Search for the cell housing the specified text and yield its [X, Y] center coordinate. 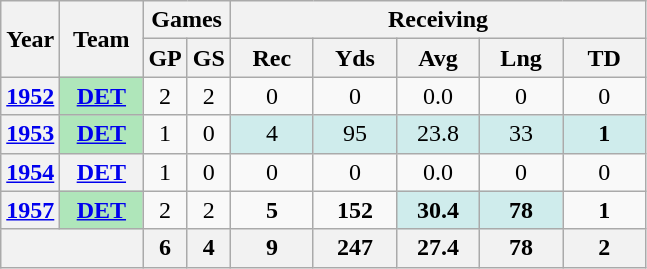
Yds [354, 58]
TD [604, 58]
1954 [30, 172]
247 [354, 248]
33 [522, 134]
30.4 [438, 210]
Games [186, 20]
GS [208, 58]
Rec [272, 58]
Year [30, 39]
23.8 [438, 134]
5 [272, 210]
Team [102, 39]
Lng [522, 58]
152 [354, 210]
GP [165, 58]
95 [354, 134]
Receiving [438, 20]
Avg [438, 58]
1952 [30, 96]
6 [165, 248]
9 [272, 248]
27.4 [438, 248]
1957 [30, 210]
1953 [30, 134]
